Return the [x, y] coordinate for the center point of the cell that contains the specified text.  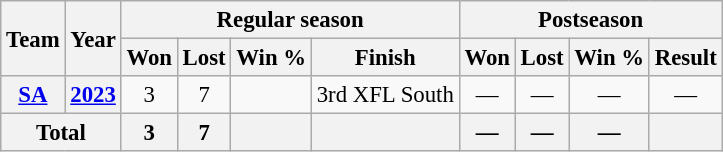
Postseason [590, 20]
Year [93, 38]
3rd XFL South [385, 95]
Result [686, 58]
SA [33, 95]
Team [33, 38]
2023 [93, 95]
Regular season [290, 20]
Total [61, 133]
Finish [385, 58]
